Scan for the cell matching the given text and deliver its (x, y) coordinate at center. 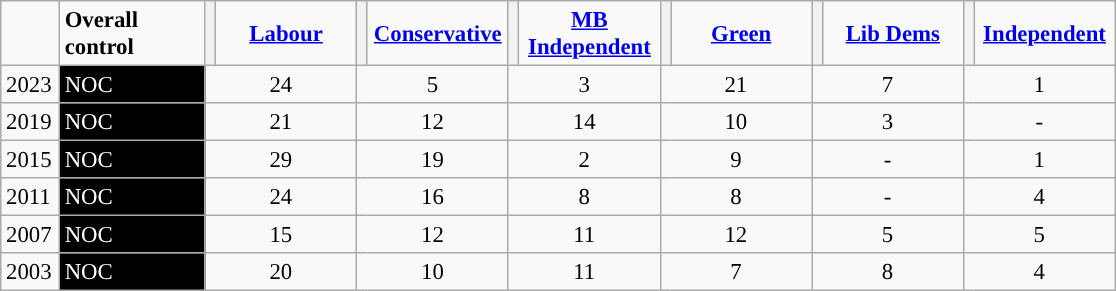
Green (742, 34)
10 (736, 122)
14 (584, 122)
19 (433, 160)
9 (736, 160)
7 (888, 85)
MB Independent (590, 34)
2011 (30, 197)
Overall control (132, 34)
2007 (30, 235)
11 (584, 235)
29 (281, 160)
Labour (286, 34)
16 (433, 197)
2 (584, 160)
4 (1039, 197)
Lib Dems (892, 34)
Independent (1044, 34)
2023 (30, 85)
15 (281, 235)
Conservative (438, 34)
2015 (30, 160)
2019 (30, 122)
